Find where the given text appears and provide that cell's center as (X, Y) coordinate. 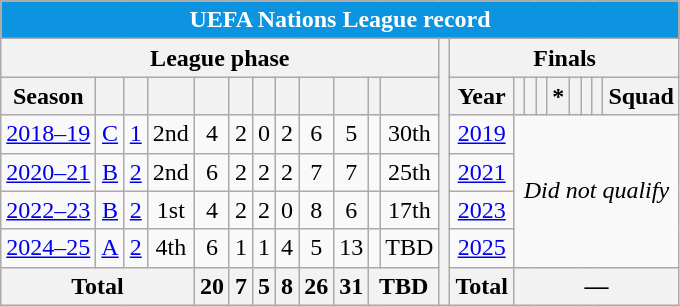
UEFA Nations League record (340, 20)
4th (170, 248)
Season (48, 96)
2025 (482, 248)
2024–25 (48, 248)
13 (352, 248)
Finals (564, 58)
17th (410, 210)
30th (410, 134)
League phase (220, 58)
31 (352, 286)
20 (212, 286)
Did not qualify (596, 191)
1st (170, 210)
2021 (482, 172)
26 (316, 286)
Year (482, 96)
— (596, 286)
2018–19 (48, 134)
2020–21 (48, 172)
25th (410, 172)
2019 (482, 134)
C (110, 134)
2022–23 (48, 210)
2023 (482, 210)
A (110, 248)
* (558, 96)
Squad (641, 96)
